Pinpoint the cell where the given text exists, returning its (X, Y) midpoint coordinate. 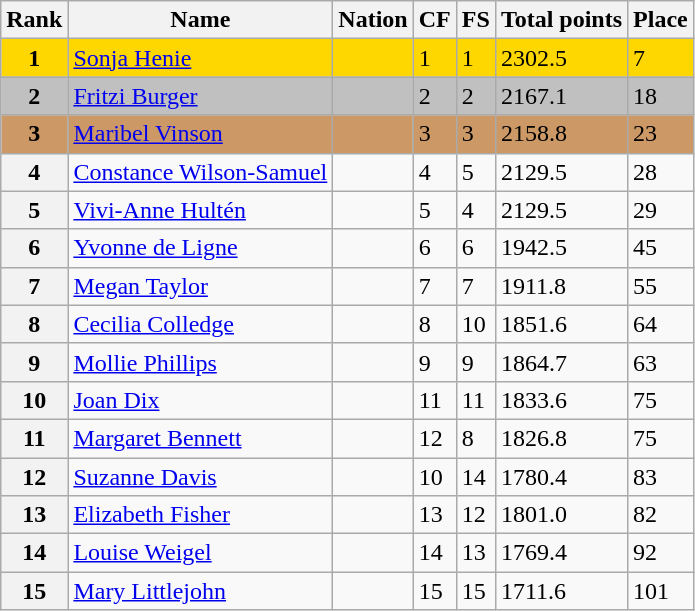
45 (661, 248)
Mollie Phillips (200, 362)
Yvonne de Ligne (200, 248)
1911.8 (561, 286)
1769.4 (561, 553)
83 (661, 477)
Elizabeth Fisher (200, 515)
Total points (561, 20)
Maribel Vinson (200, 134)
101 (661, 591)
23 (661, 134)
1942.5 (561, 248)
1711.6 (561, 591)
1851.6 (561, 324)
28 (661, 172)
Suzanne Davis (200, 477)
Nation (373, 20)
55 (661, 286)
1833.6 (561, 400)
18 (661, 96)
Name (200, 20)
64 (661, 324)
Sonja Henie (200, 58)
2302.5 (561, 58)
FS (476, 20)
Constance Wilson-Samuel (200, 172)
Rank (34, 20)
Joan Dix (200, 400)
Vivi-Anne Hultén (200, 210)
Megan Taylor (200, 286)
29 (661, 210)
1801.0 (561, 515)
1864.7 (561, 362)
63 (661, 362)
1826.8 (561, 438)
Mary Littlejohn (200, 591)
Place (661, 20)
Fritzi Burger (200, 96)
Margaret Bennett (200, 438)
1780.4 (561, 477)
CF (434, 20)
Cecilia Colledge (200, 324)
2158.8 (561, 134)
Louise Weigel (200, 553)
82 (661, 515)
92 (661, 553)
2167.1 (561, 96)
